Provide the [X, Y] coordinate of the cell's center where the given text is located.  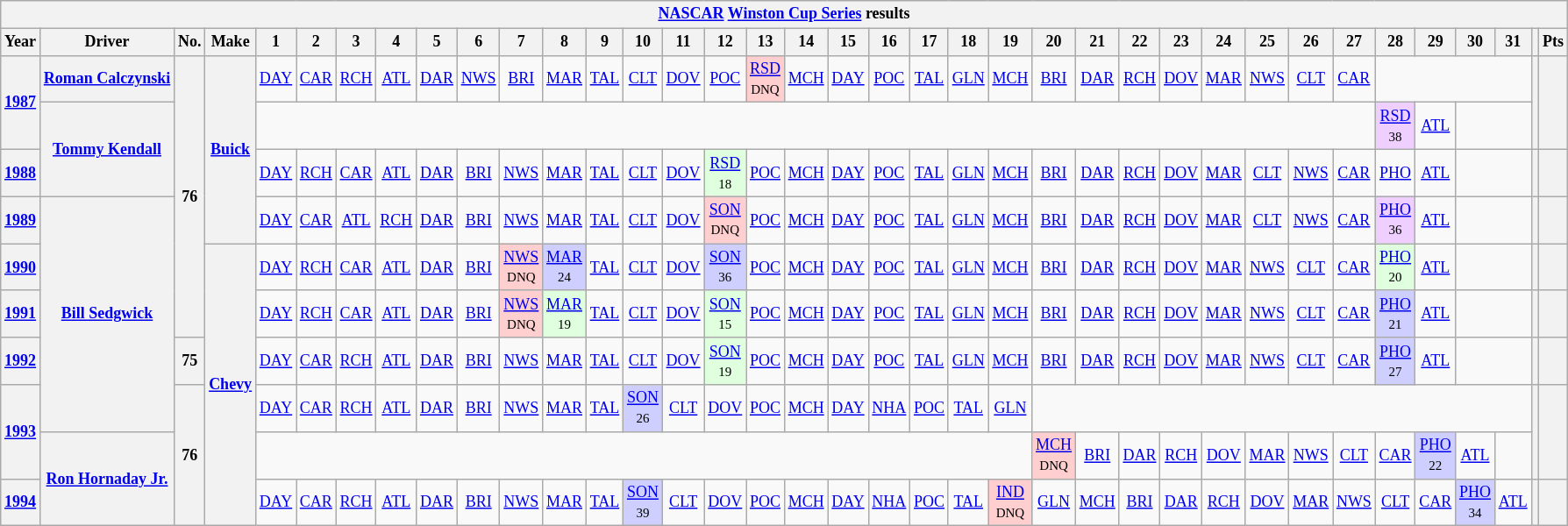
75 [189, 361]
14 [806, 42]
12 [725, 42]
INDDNQ [1010, 502]
11 [683, 42]
PHO [1395, 173]
NASCAR Winston Cup Series results [784, 14]
Tommy Kendall [107, 149]
1 [275, 42]
6 [479, 42]
MAR19 [565, 314]
Make [231, 42]
PHO20 [1395, 267]
Pts [1554, 42]
18 [968, 42]
SON15 [725, 314]
1990 [21, 267]
1991 [21, 314]
Driver [107, 42]
26 [1311, 42]
1994 [21, 502]
23 [1181, 42]
27 [1354, 42]
1989 [21, 220]
SON39 [644, 502]
13 [766, 42]
1993 [21, 431]
SON26 [644, 409]
PHO34 [1475, 502]
RSD38 [1395, 126]
15 [848, 42]
4 [396, 42]
PHO22 [1436, 455]
29 [1436, 42]
31 [1513, 42]
10 [644, 42]
5 [437, 42]
No. [189, 42]
25 [1267, 42]
Buick [231, 149]
1988 [21, 173]
RSDDNQ [766, 79]
9 [604, 42]
16 [889, 42]
8 [565, 42]
MCHDNQ [1054, 455]
1992 [21, 361]
17 [930, 42]
SONDNQ [725, 220]
MAR24 [565, 267]
22 [1140, 42]
Roman Calczynski [107, 79]
Year [21, 42]
1987 [21, 102]
21 [1097, 42]
PHO36 [1395, 220]
SON19 [725, 361]
19 [1010, 42]
RSD18 [725, 173]
SON36 [725, 267]
7 [521, 42]
PHO21 [1395, 314]
24 [1223, 42]
Bill Sedgwick [107, 314]
Ron Hornaday Jr. [107, 479]
Chevy [231, 385]
3 [356, 42]
20 [1054, 42]
2 [317, 42]
PHO27 [1395, 361]
30 [1475, 42]
28 [1395, 42]
